Determine the [X, Y] coordinate at the center of the cell enclosing the given text.  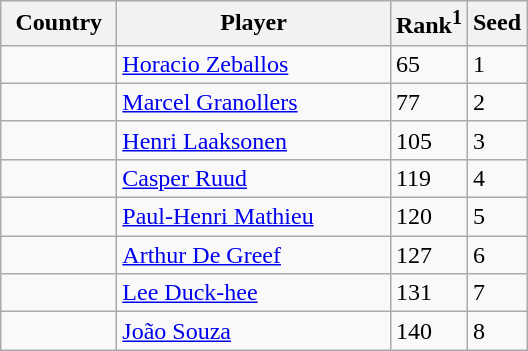
Casper Ruud [254, 178]
140 [428, 331]
105 [428, 140]
Lee Duck-hee [254, 293]
3 [496, 140]
5 [496, 217]
Paul-Henri Mathieu [254, 217]
120 [428, 217]
Seed [496, 24]
Horacio Zeballos [254, 64]
77 [428, 102]
Henri Laaksonen [254, 140]
1 [496, 64]
Rank1 [428, 24]
127 [428, 255]
131 [428, 293]
2 [496, 102]
119 [428, 178]
4 [496, 178]
Marcel Granollers [254, 102]
Country [59, 24]
65 [428, 64]
8 [496, 331]
João Souza [254, 331]
Arthur De Greef [254, 255]
7 [496, 293]
Player [254, 24]
6 [496, 255]
